Find where the given text appears and provide that cell's center as (X, Y) coordinate. 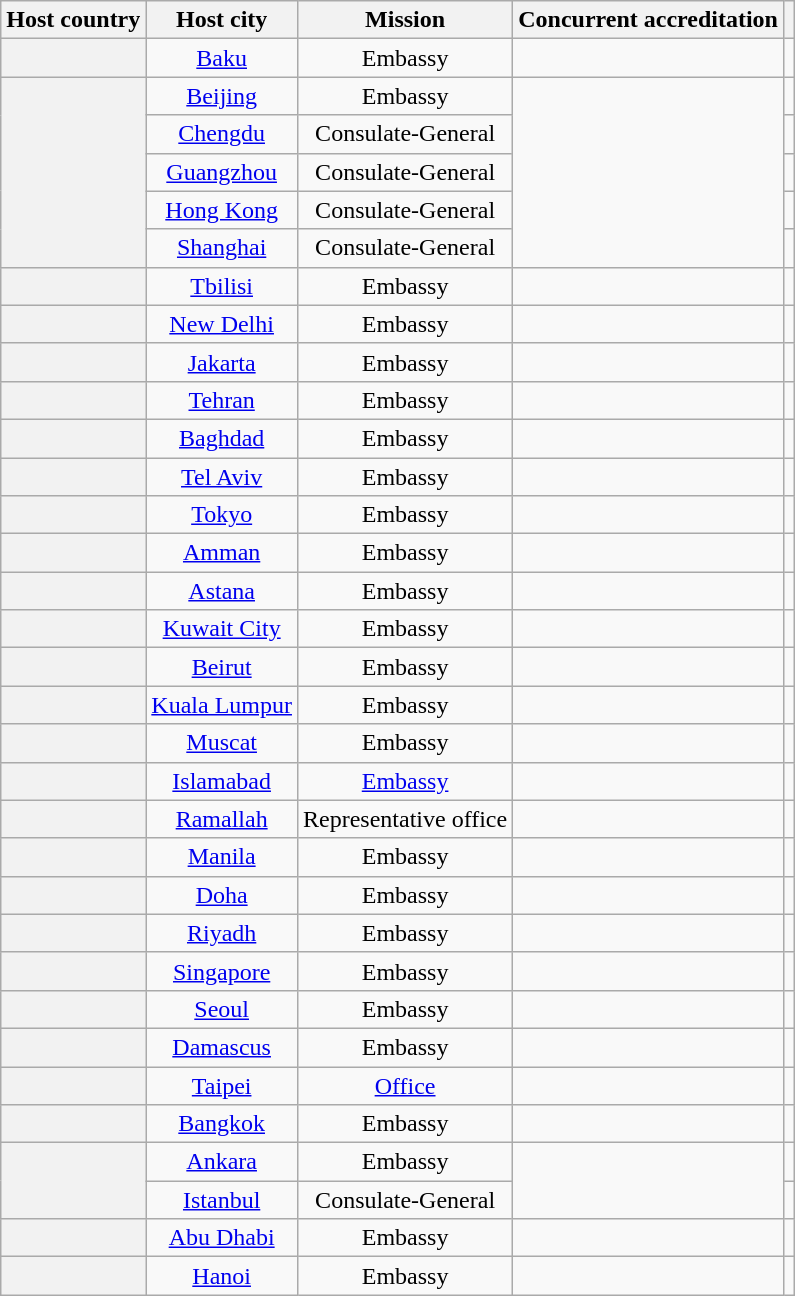
Mission (404, 20)
Amman (222, 553)
New Delhi (222, 324)
Shanghai (222, 248)
Manila (222, 857)
Guangzhou (222, 172)
Astana (222, 591)
Ramallah (222, 819)
Concurrent accreditation (648, 20)
Tel Aviv (222, 477)
Muscat (222, 743)
Riyadh (222, 933)
Host city (222, 20)
Chengdu (222, 134)
Taipei (222, 1085)
Kuwait City (222, 629)
Beirut (222, 667)
Beijing (222, 96)
Bangkok (222, 1124)
Ankara (222, 1162)
Kuala Lumpur (222, 705)
Seoul (222, 1009)
Istanbul (222, 1200)
Baku (222, 58)
Damascus (222, 1047)
Host country (74, 20)
Abu Dhabi (222, 1238)
Baghdad (222, 438)
Jakarta (222, 362)
Tehran (222, 400)
Singapore (222, 971)
Hong Kong (222, 210)
Tokyo (222, 515)
Islamabad (222, 781)
Tbilisi (222, 286)
Representative office (404, 819)
Office (404, 1085)
Hanoi (222, 1276)
Doha (222, 895)
